Provide the [x, y] coordinate of the cell's center where the given text is located.  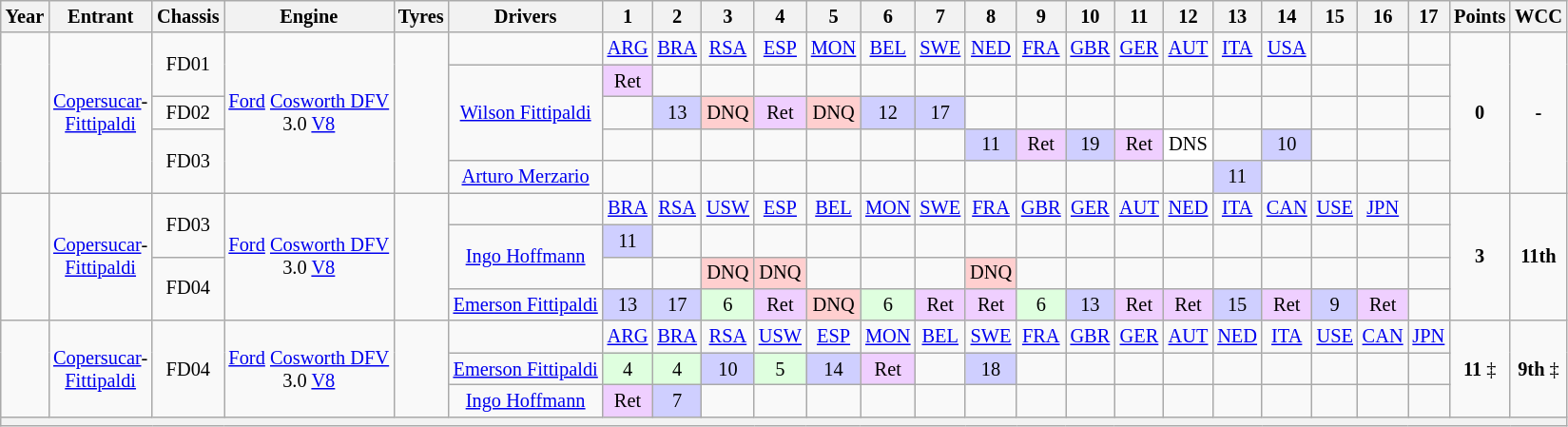
9th ‡ [1539, 369]
Year [25, 16]
1 [628, 16]
2 [677, 16]
DNS [1189, 145]
11th [1539, 257]
Chassis [188, 16]
WCC [1539, 16]
Tyres [421, 16]
Points [1480, 16]
19 [1091, 145]
USA [1287, 49]
Engine [309, 16]
18 [991, 369]
FD01 [188, 65]
Entrant [101, 16]
FD02 [188, 112]
Arturo Merzario [526, 177]
16 [1383, 16]
8 [991, 16]
0 [1480, 112]
Drivers [526, 16]
11 ‡ [1480, 369]
Wilson Fittipaldi [526, 112]
- [1539, 112]
